Pinpoint the cell where the given text exists, returning its [X, Y] midpoint coordinate. 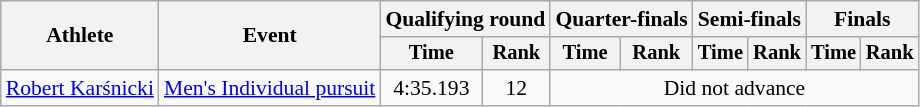
Quarter-finals [621, 19]
Event [270, 36]
Semi-finals [750, 19]
Did not advance [734, 88]
Men's Individual pursuit [270, 88]
Qualifying round [465, 19]
4:35.193 [431, 88]
Athlete [80, 36]
12 [516, 88]
Finals [862, 19]
Robert Karśnicki [80, 88]
